Scan for the cell matching the given text and deliver its [x, y] coordinate at center. 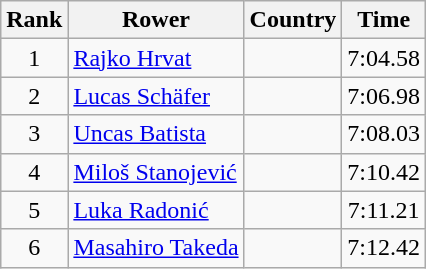
7:04.58 [384, 58]
7:10.42 [384, 172]
Uncas Batista [156, 134]
7:11.21 [384, 210]
Lucas Schäfer [156, 96]
Time [384, 20]
1 [34, 58]
Luka Radonić [156, 210]
6 [34, 248]
Country [293, 20]
3 [34, 134]
5 [34, 210]
4 [34, 172]
2 [34, 96]
7:12.42 [384, 248]
Rower [156, 20]
Rajko Hrvat [156, 58]
Rank [34, 20]
Masahiro Takeda [156, 248]
Miloš Stanojević [156, 172]
7:06.98 [384, 96]
7:08.03 [384, 134]
